Locate the cell with the specified text and output its (x, y) center coordinate. 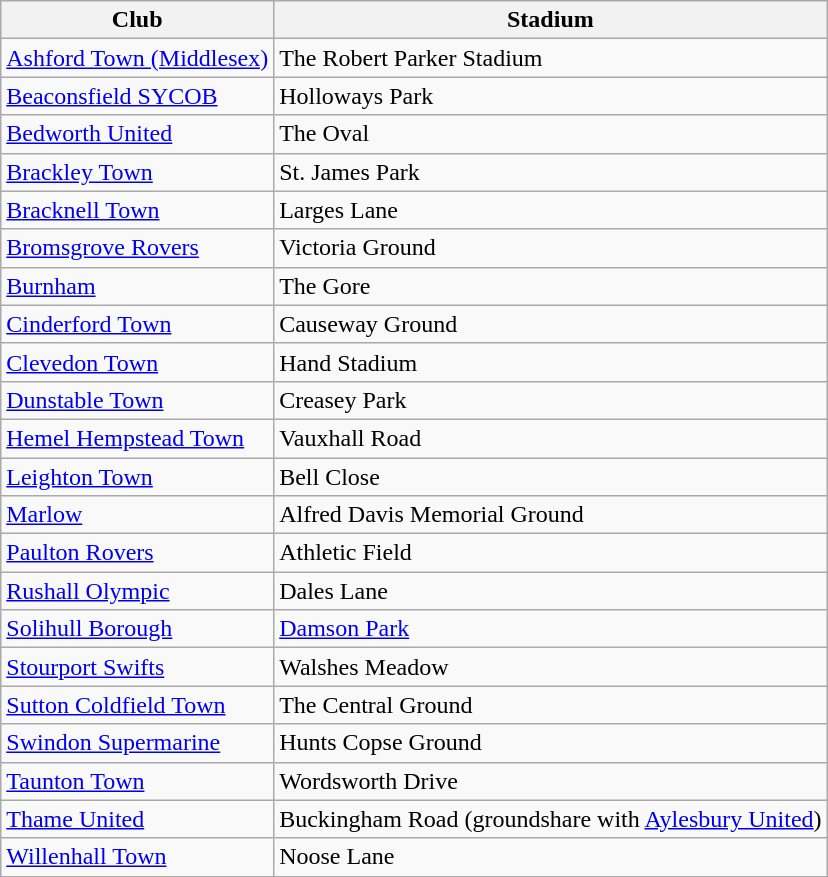
Buckingham Road (groundshare with Aylesbury United) (550, 819)
Hand Stadium (550, 362)
Athletic Field (550, 553)
The Gore (550, 286)
Holloways Park (550, 96)
Leighton Town (138, 477)
Alfred Davis Memorial Ground (550, 515)
The Central Ground (550, 705)
Ashford Town (Middlesex) (138, 58)
Dunstable Town (138, 400)
Stadium (550, 20)
Damson Park (550, 629)
The Oval (550, 134)
Hunts Copse Ground (550, 743)
Dales Lane (550, 591)
Vauxhall Road (550, 438)
Solihull Borough (138, 629)
Creasey Park (550, 400)
Stourport Swifts (138, 667)
The Robert Parker Stadium (550, 58)
Willenhall Town (138, 857)
Beaconsfield SYCOB (138, 96)
St. James Park (550, 172)
Paulton Rovers (138, 553)
Clevedon Town (138, 362)
Noose Lane (550, 857)
Causeway Ground (550, 324)
Marlow (138, 515)
Rushall Olympic (138, 591)
Cinderford Town (138, 324)
Bracknell Town (138, 210)
Wordsworth Drive (550, 781)
Thame United (138, 819)
Larges Lane (550, 210)
Burnham (138, 286)
Swindon Supermarine (138, 743)
Bromsgrove Rovers (138, 248)
Bell Close (550, 477)
Taunton Town (138, 781)
Sutton Coldfield Town (138, 705)
Bedworth United (138, 134)
Hemel Hempstead Town (138, 438)
Club (138, 20)
Brackley Town (138, 172)
Victoria Ground (550, 248)
Walshes Meadow (550, 667)
